Output the [X, Y] coordinate of the center of the cell containing the given text.  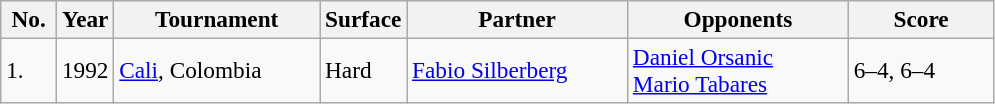
1. [29, 70]
Daniel Orsanic Mario Tabares [738, 70]
Cali, Colombia [217, 70]
1992 [86, 70]
Surface [364, 19]
Partner [518, 19]
No. [29, 19]
Year [86, 19]
Score [921, 19]
Hard [364, 70]
Fabio Silberberg [518, 70]
Opponents [738, 19]
6–4, 6–4 [921, 70]
Tournament [217, 19]
